Output the [X, Y] coordinate of the center of the cell containing the given text.  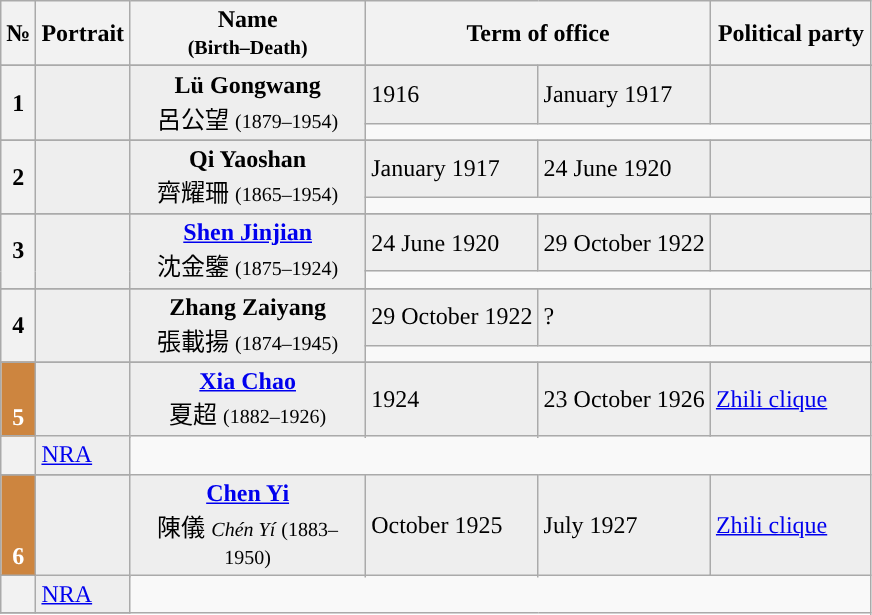
1 [18, 103]
Xia Chao夏超 (1882–1926) [248, 399]
1916 [452, 94]
23 October 1926 [624, 399]
? [624, 316]
3 [18, 251]
Qi Yaoshan齊耀珊 (1865–1954) [248, 177]
4 [18, 325]
Lü Gongwang呂公望 (1879–1954) [248, 103]
Chen Yi陳儀 Chén Yí (1883–1950) [248, 524]
5 [18, 399]
July 1927 [624, 524]
1924 [452, 399]
Political party [790, 34]
Name(Birth–Death) [248, 34]
Term of office [538, 34]
Portrait [83, 34]
6 [18, 524]
№ [18, 34]
October 1925 [452, 524]
Shen Jinjian沈金鑒 (1875–1924) [248, 251]
Zhang Zaiyang張載揚 (1874–1945) [248, 325]
2 [18, 177]
